Return [X, Y] of the center of cell containing provided text 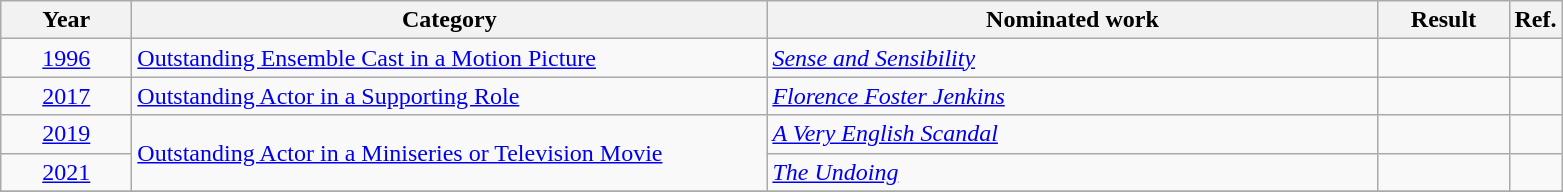
Outstanding Actor in a Miniseries or Television Movie [450, 153]
A Very English Scandal [1072, 134]
Result [1444, 20]
Nominated work [1072, 20]
2021 [66, 172]
2017 [66, 96]
2019 [66, 134]
Outstanding Actor in a Supporting Role [450, 96]
1996 [66, 58]
Year [66, 20]
Category [450, 20]
Florence Foster Jenkins [1072, 96]
Outstanding Ensemble Cast in a Motion Picture [450, 58]
The Undoing [1072, 172]
Sense and Sensibility [1072, 58]
Ref. [1536, 20]
